Capture the cell that displays the provided text and extract its (x, y) central coordinate. 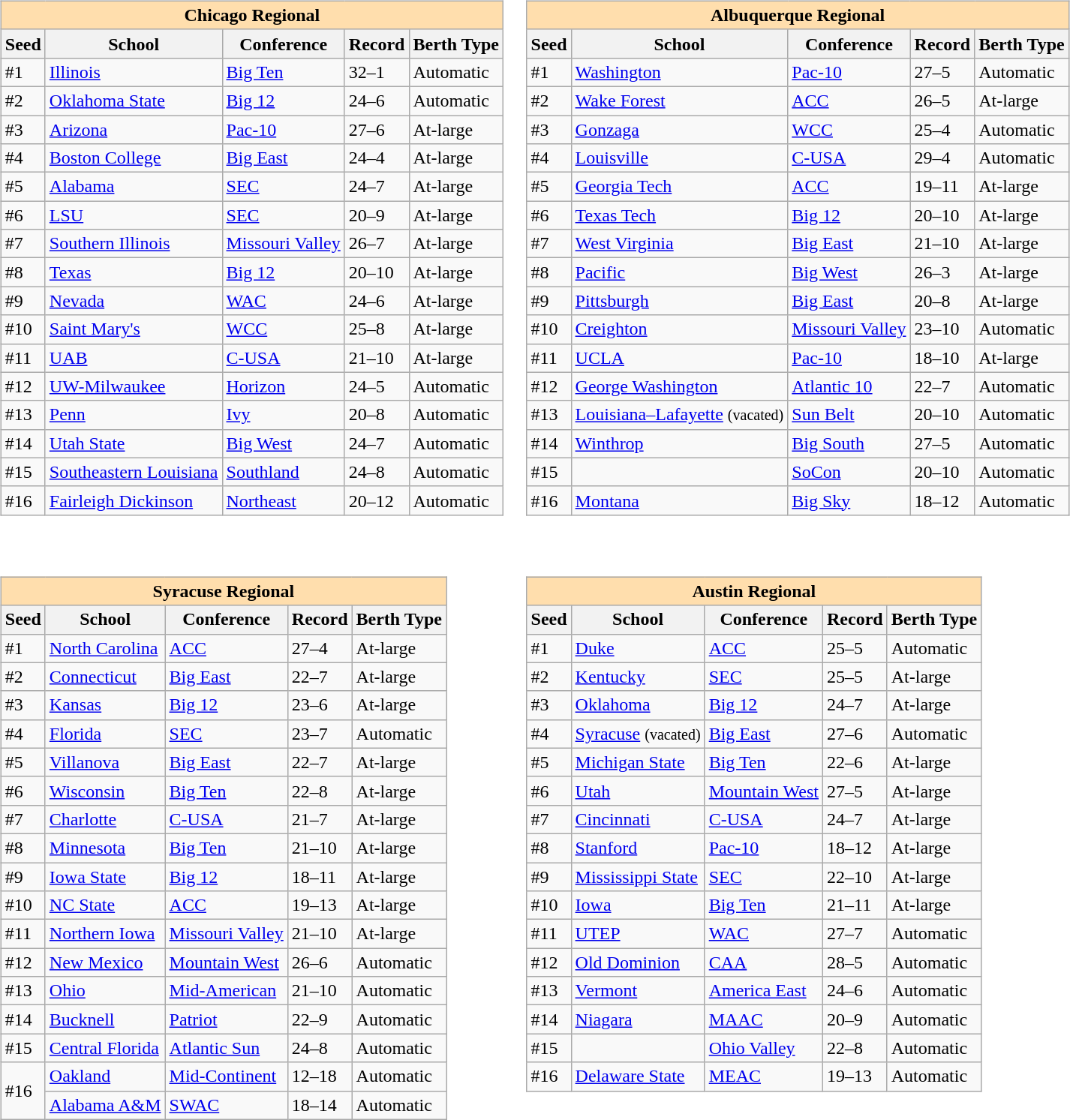
Northeast (284, 500)
Stanford (638, 848)
26–6 (320, 962)
25–4 (942, 130)
Louisville (680, 158)
12–18 (320, 1076)
Montana (680, 500)
Penn (134, 415)
Alabama A&M (105, 1105)
UCLA (680, 358)
Atlantic Sun (227, 1048)
Ohio Valley (764, 1048)
Mississippi State (638, 877)
CAA (764, 962)
New Mexico (105, 962)
29–4 (942, 158)
Wisconsin (105, 791)
22–6 (855, 762)
Ivy (284, 415)
24–4 (377, 158)
Oakland (105, 1076)
32–1 (377, 72)
Central Florida (105, 1048)
UW-Milwaukee (134, 386)
Niagara (638, 1019)
26–7 (377, 244)
Wake Forest (680, 101)
Kansas (105, 705)
28–5 (855, 962)
Kentucky (638, 677)
18–10 (942, 358)
Chicago Regional (252, 15)
Arizona (134, 130)
21–7 (320, 819)
Mid-Continent (227, 1076)
Saint Mary's (134, 329)
MEAC (764, 1076)
Ohio (105, 991)
MAAC (764, 1019)
West Virginia (680, 244)
Texas (134, 272)
Southland (284, 472)
Michigan State (638, 762)
Atlantic 10 (849, 386)
SoCon (849, 472)
Austin Regional (754, 591)
Utah State (134, 443)
Utah (638, 791)
23–7 (320, 734)
Florida (105, 734)
23–6 (320, 705)
Illinois (134, 72)
Syracuse Regional (224, 591)
24–5 (377, 386)
Northern Iowa (105, 934)
North Carolina (105, 648)
Louisiana–Lafayette (vacated) (680, 415)
Cincinnati (638, 819)
Southeastern Louisiana (134, 472)
Iowa State (105, 877)
Southern Illinois (134, 244)
Sun Belt (849, 415)
21–11 (855, 905)
20–12 (377, 500)
22–9 (320, 1019)
Horizon (284, 386)
Creighton (680, 329)
Vermont (638, 991)
Minnesota (105, 848)
Gonzaga (680, 130)
Nevada (134, 301)
Duke (638, 648)
26–3 (942, 272)
Bucknell (105, 1019)
Winthrop (680, 443)
Fairleigh Dickinson (134, 500)
America East (764, 991)
Alabama (134, 187)
Pacific (680, 272)
Big Sky (849, 500)
Mid-American (227, 991)
UAB (134, 358)
NC State (105, 905)
LSU (134, 215)
Syracuse (vacated) (638, 734)
27–7 (855, 934)
23–10 (942, 329)
Connecticut (105, 677)
Oklahoma (638, 705)
Washington (680, 72)
22–10 (855, 877)
SWAC (227, 1105)
Pittsburgh (680, 301)
Big South (849, 443)
Oklahoma State (134, 101)
Delaware State (638, 1076)
Albuquerque Regional (798, 15)
Charlotte (105, 819)
UTEP (638, 934)
18–11 (320, 877)
Iowa (638, 905)
Old Dominion (638, 962)
Patriot (227, 1019)
18–14 (320, 1105)
George Washington (680, 386)
19–11 (942, 187)
Georgia Tech (680, 187)
Boston College (134, 158)
26–5 (942, 101)
Villanova (105, 762)
27–4 (320, 648)
Texas Tech (680, 215)
25–8 (377, 329)
